Capture the cell that displays the provided text and extract its [X, Y] central coordinate. 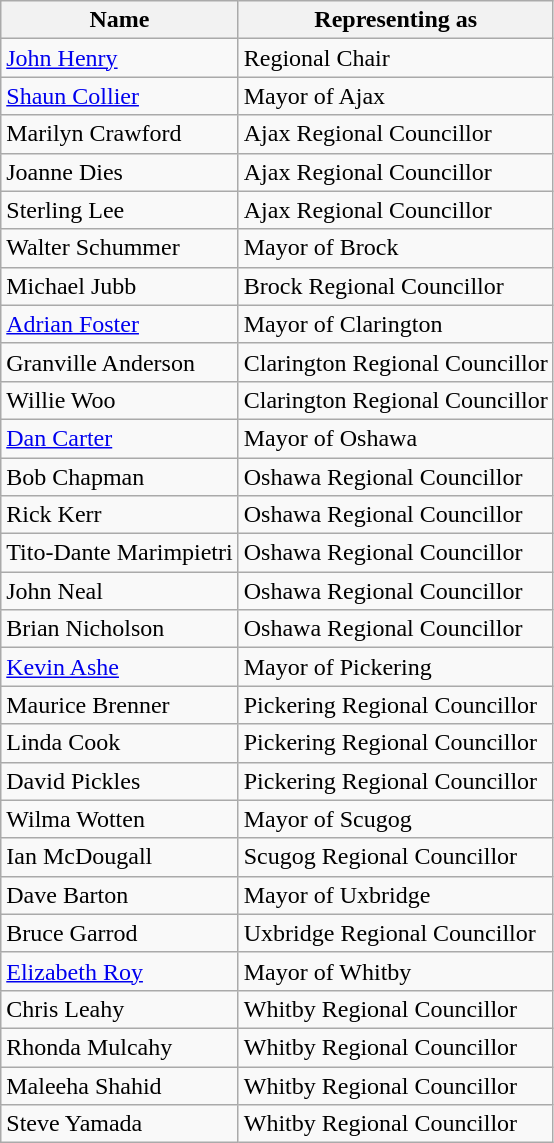
Adrian Foster [120, 324]
Sterling Lee [120, 210]
Steve Yamada [120, 1124]
Wilma Wotten [120, 819]
Brock Regional Councillor [396, 286]
Rhonda Mulcahy [120, 1047]
Linda Cook [120, 743]
Name [120, 20]
Bruce Garrod [120, 933]
Mayor of Scugog [396, 819]
Mayor of Clarington [396, 324]
Dan Carter [120, 438]
Chris Leahy [120, 1009]
Ian McDougall [120, 857]
Walter Schummer [120, 248]
Mayor of Oshawa [396, 438]
Shaun Collier [120, 96]
Marilyn Crawford [120, 134]
Regional Chair [396, 58]
Mayor of Brock [396, 248]
Mayor of Pickering [396, 667]
Granville Anderson [120, 362]
Dave Barton [120, 895]
Elizabeth Roy [120, 971]
Joanne Dies [120, 172]
Mayor of Ajax [396, 96]
Mayor of Whitby [396, 971]
David Pickles [120, 781]
Maurice Brenner [120, 705]
Bob Chapman [120, 477]
Michael Jubb [120, 286]
John Henry [120, 58]
Mayor of Uxbridge [396, 895]
Uxbridge Regional Councillor [396, 933]
Rick Kerr [120, 515]
Willie Woo [120, 400]
John Neal [120, 591]
Brian Nicholson [120, 629]
Scugog Regional Councillor [396, 857]
Kevin Ashe [120, 667]
Maleeha Shahid [120, 1085]
Representing as [396, 20]
Tito-Dante Marimpietri [120, 553]
